Output the [X, Y] coordinate of the center of the cell containing the given text.  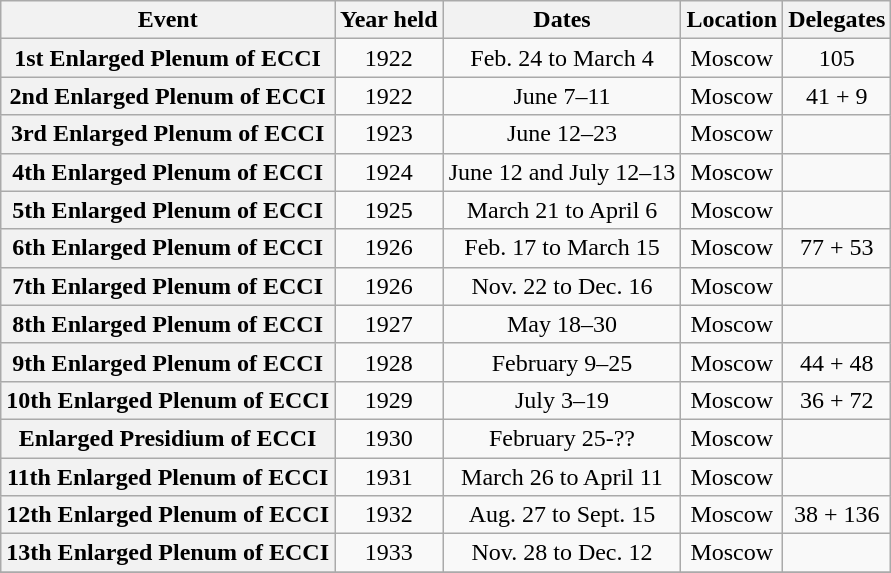
10th Enlarged Plenum of ECCI [168, 400]
May 18–30 [562, 324]
4th Enlarged Plenum of ECCI [168, 172]
Location [732, 20]
Feb. 17 to March 15 [562, 248]
February 9–25 [562, 362]
11th Enlarged Plenum of ECCI [168, 477]
1925 [388, 210]
1930 [388, 438]
3rd Enlarged Plenum of ECCI [168, 134]
Aug. 27 to Sept. 15 [562, 515]
1927 [388, 324]
1932 [388, 515]
June 12 and July 12–13 [562, 172]
9th Enlarged Plenum of ECCI [168, 362]
Delegates [837, 20]
77 + 53 [837, 248]
1928 [388, 362]
July 3–19 [562, 400]
36 + 72 [837, 400]
1st Enlarged Plenum of ECCI [168, 58]
Nov. 28 to Dec. 12 [562, 553]
March 21 to April 6 [562, 210]
February 25-?? [562, 438]
June 7–11 [562, 96]
105 [837, 58]
March 26 to April 11 [562, 477]
44 + 48 [837, 362]
Feb. 24 to March 4 [562, 58]
2nd Enlarged Plenum of ECCI [168, 96]
1931 [388, 477]
Nov. 22 to Dec. 16 [562, 286]
1933 [388, 553]
1923 [388, 134]
Year held [388, 20]
38 + 136 [837, 515]
41 + 9 [837, 96]
7th Enlarged Plenum of ECCI [168, 286]
6th Enlarged Plenum of ECCI [168, 248]
12th Enlarged Plenum of ECCI [168, 515]
June 12–23 [562, 134]
1924 [388, 172]
5th Enlarged Plenum of ECCI [168, 210]
Enlarged Presidium of ECCI [168, 438]
Dates [562, 20]
8th Enlarged Plenum of ECCI [168, 324]
13th Enlarged Plenum of ECCI [168, 553]
Event [168, 20]
1929 [388, 400]
